Pinpoint the cell where the given text exists, returning its [X, Y] midpoint coordinate. 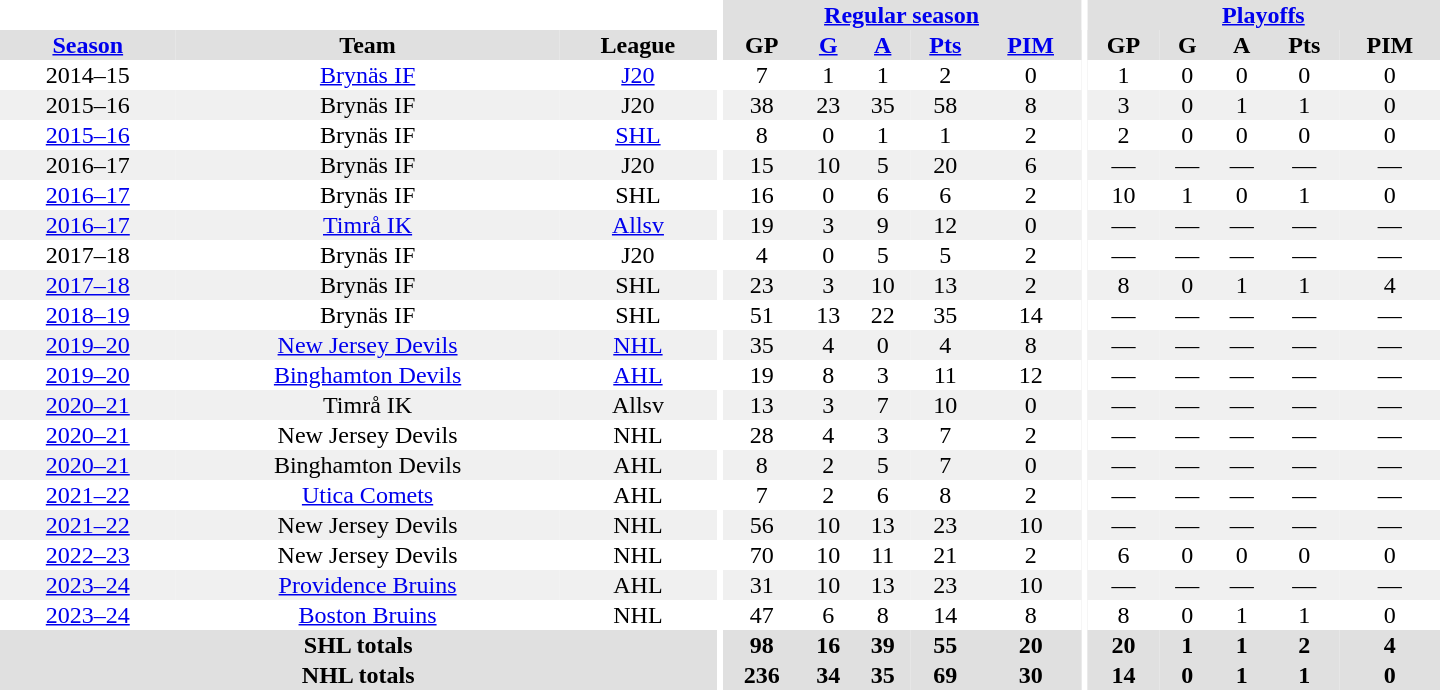
56 [762, 525]
31 [762, 585]
22 [882, 315]
15 [762, 165]
SHL totals [358, 645]
2014–15 [88, 75]
2018–19 [88, 315]
47 [762, 615]
69 [946, 675]
Team [368, 45]
28 [762, 435]
Boston Bruins [368, 615]
58 [946, 105]
2022–23 [88, 555]
Providence Bruins [368, 585]
39 [882, 645]
League [638, 45]
51 [762, 315]
Regular season [901, 15]
Playoffs [1264, 15]
Season [88, 45]
55 [946, 645]
70 [762, 555]
38 [762, 105]
236 [762, 675]
9 [882, 225]
Utica Comets [368, 495]
98 [762, 645]
34 [828, 675]
21 [946, 555]
NHL totals [358, 675]
30 [1031, 675]
